Extract the (x, y) coordinate from the center of the cell holding the provided text.  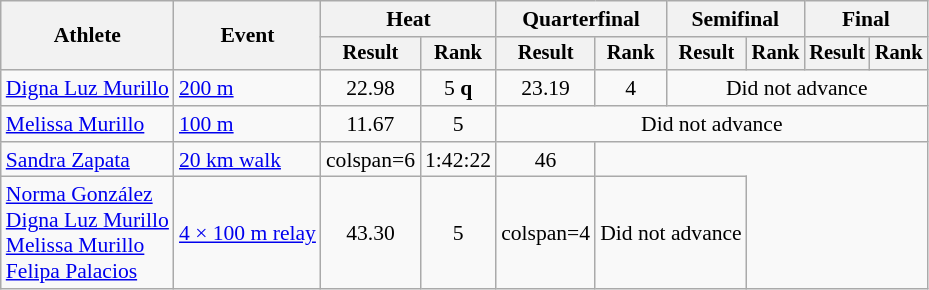
200 m (248, 88)
20 km walk (248, 160)
Final (866, 19)
11.67 (370, 124)
4 (630, 88)
Melissa Murillo (88, 124)
43.30 (370, 233)
Heat (408, 19)
22.98 (370, 88)
Semifinal (735, 19)
100 m (248, 124)
Norma GonzálezDigna Luz MurilloMelissa MurilloFelipa Palacios (88, 233)
Quarterfinal (581, 19)
46 (546, 160)
Digna Luz Murillo (88, 88)
colspan=6 (370, 160)
colspan=4 (546, 233)
4 × 100 m relay (248, 233)
23.19 (546, 88)
Sandra Zapata (88, 160)
Athlete (88, 36)
5 q (458, 88)
1:42:22 (458, 160)
Event (248, 36)
